Detect which cell encompasses the target text, then output its (x, y) center coordinate. 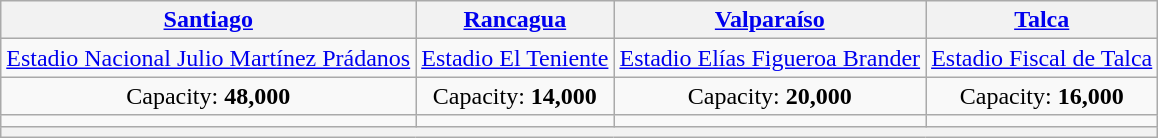
Estadio Fiscal de Talca (1042, 58)
Capacity: 48,000 (208, 96)
Estadio Nacional Julio Martínez Prádanos (208, 58)
Capacity: 16,000 (1042, 96)
Santiago (208, 20)
Estadio Elías Figueroa Brander (770, 58)
Talca (1042, 20)
Rancagua (515, 20)
Estadio El Teniente (515, 58)
Capacity: 14,000 (515, 96)
Valparaíso (770, 20)
Capacity: 20,000 (770, 96)
